Capture the cell that displays the provided text and extract its [x, y] central coordinate. 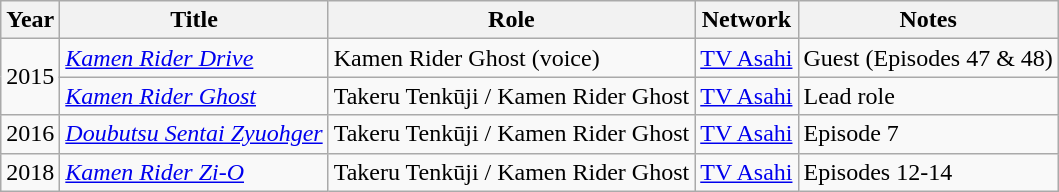
Year [30, 20]
Kamen Rider Ghost [194, 96]
Episodes 12-14 [928, 172]
2018 [30, 172]
Network [746, 20]
2015 [30, 77]
Lead role [928, 96]
Title [194, 20]
Kamen Rider Zi-O [194, 172]
Guest (Episodes 47 & 48) [928, 58]
2016 [30, 134]
Role [512, 20]
Doubutsu Sentai Zyuohger [194, 134]
Notes [928, 20]
Kamen Rider Ghost (voice) [512, 58]
Episode 7 [928, 134]
Kamen Rider Drive [194, 58]
